Extract the [x, y] coordinate from the center of the cell holding the provided text.  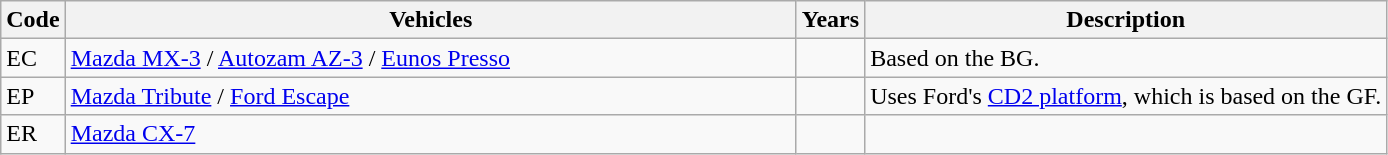
Mazda MX-3 / Autozam AZ-3 / Eunos Presso [430, 58]
ER [33, 134]
Code [33, 20]
Uses Ford's CD2 platform, which is based on the GF. [1126, 96]
Based on the BG. [1126, 58]
Mazda CX-7 [430, 134]
Mazda Tribute / Ford Escape [430, 96]
EC [33, 58]
Years [830, 20]
Vehicles [430, 20]
Description [1126, 20]
EP [33, 96]
